Return the [x, y] coordinate for the center point of the cell that contains the specified text.  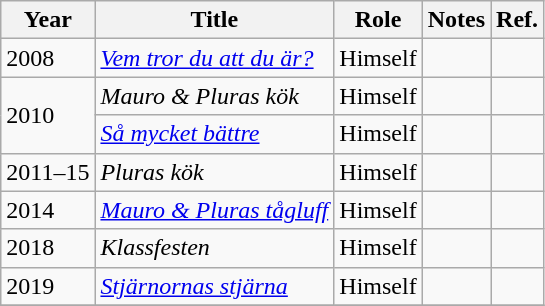
Notes [456, 20]
Ref. [518, 20]
Mauro & Pluras kök [214, 96]
Klassfesten [214, 248]
2019 [48, 286]
Vem tror du att du är? [214, 58]
Så mycket bättre [214, 134]
Year [48, 20]
2014 [48, 210]
Pluras kök [214, 172]
2018 [48, 248]
2011–15 [48, 172]
Stjärnornas stjärna [214, 286]
Mauro & Pluras tågluff [214, 210]
Title [214, 20]
2008 [48, 58]
Role [378, 20]
2010 [48, 115]
